Locate the cell with the specified text and output its [X, Y] center coordinate. 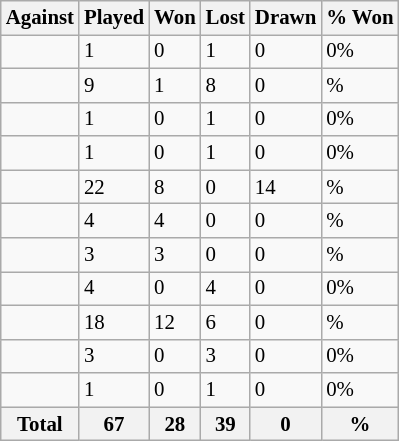
Played [114, 18]
18 [114, 322]
22 [114, 187]
28 [175, 424]
Drawn [286, 18]
% Won [360, 18]
9 [114, 85]
Against [40, 18]
39 [226, 424]
Lost [226, 18]
12 [175, 322]
Total [40, 424]
67 [114, 424]
Won [175, 18]
6 [226, 322]
14 [286, 187]
